Return the [x, y] coordinate for the center point of the cell that contains the specified text.  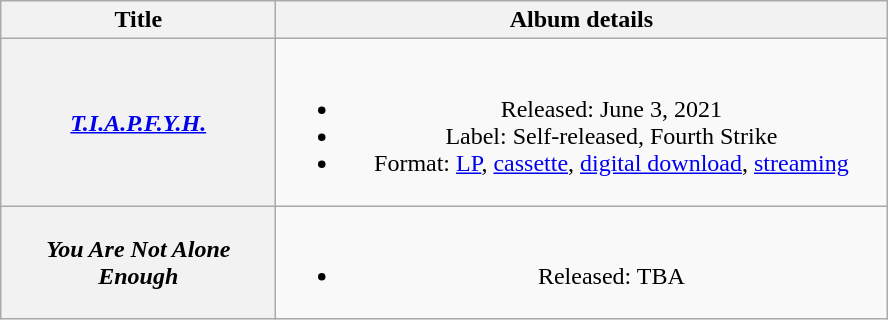
Released: June 3, 2021Label: Self-released, Fourth StrikeFormat: LP, cassette, digital download, streaming [582, 122]
T.I.A.P.F.Y.H. [138, 122]
Title [138, 20]
Album details [582, 20]
You Are Not Alone Enough [138, 262]
Released: TBA [582, 262]
